Detect which cell encompasses the target text, then output its (X, Y) center coordinate. 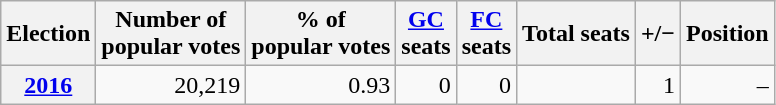
– (728, 85)
Total seats (576, 34)
Position (728, 34)
FCseats (486, 34)
0.93 (321, 85)
1 (658, 85)
GCseats (426, 34)
Election (48, 34)
% ofpopular votes (321, 34)
20,219 (171, 85)
2016 (48, 85)
Number ofpopular votes (171, 34)
+/− (658, 34)
